Detect which cell encompasses the target text, then output its (x, y) center coordinate. 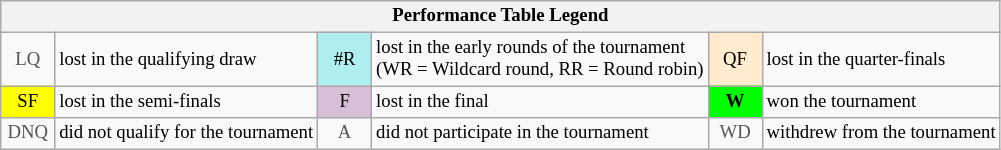
lost in the semi-finals (186, 102)
did not qualify for the tournament (186, 134)
won the tournament (881, 102)
withdrew from the tournament (881, 134)
LQ (28, 60)
lost in the quarter-finals (881, 60)
lost in the qualifying draw (186, 60)
SF (28, 102)
lost in the early rounds of the tournament(WR = Wildcard round, RR = Round robin) (540, 60)
W (735, 102)
DNQ (28, 134)
QF (735, 60)
did not participate in the tournament (540, 134)
#R (345, 60)
F (345, 102)
Performance Table Legend (500, 16)
WD (735, 134)
A (345, 134)
lost in the final (540, 102)
